Return [X, Y] of the center of cell containing provided text 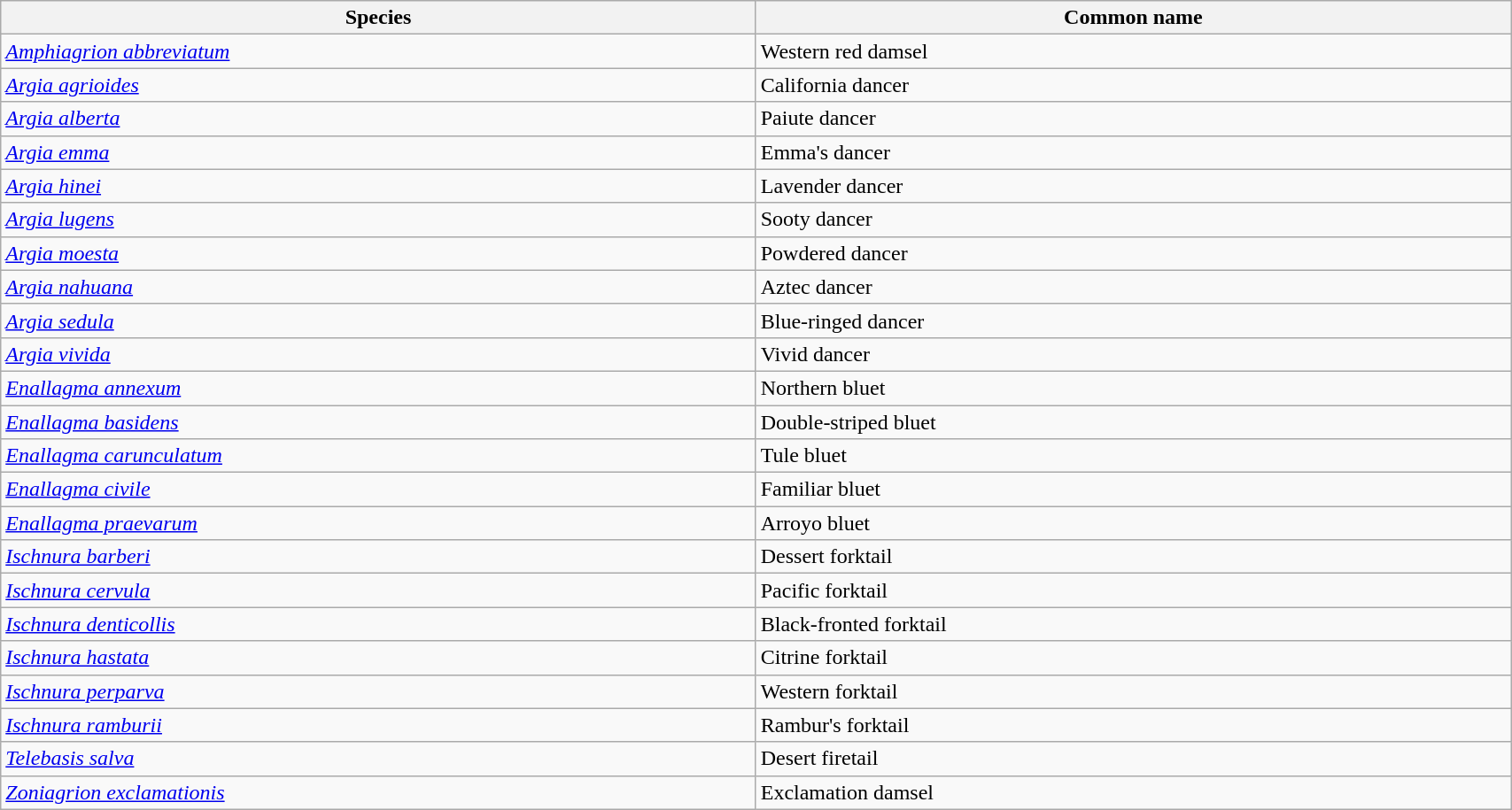
Arroyo bluet [1133, 523]
Familiar bluet [1133, 490]
Enallagma civile [378, 490]
Enallagma praevarum [378, 523]
Western forktail [1133, 691]
Rambur's forktail [1133, 725]
Tule bluet [1133, 456]
Argia lugens [378, 220]
Exclamation damsel [1133, 792]
Blue-ringed dancer [1133, 320]
Emma's dancer [1133, 152]
Desert firetail [1133, 759]
Aztec dancer [1133, 287]
Black-fronted forktail [1133, 624]
Amphiagrion abbreviatum [378, 51]
Telebasis salva [378, 759]
Enallagma basidens [378, 422]
Enallagma carunculatum [378, 456]
Pacific forktail [1133, 590]
Argia agrioides [378, 85]
Enallagma annexum [378, 388]
Ischnura barberi [378, 557]
Ischnura perparva [378, 691]
Argia nahuana [378, 287]
Sooty dancer [1133, 220]
Dessert forktail [1133, 557]
Paiute dancer [1133, 119]
Ischnura hastata [378, 658]
Argia sedula [378, 320]
Argia moesta [378, 253]
Ischnura cervula [378, 590]
Citrine forktail [1133, 658]
Common name [1133, 18]
Double-striped bluet [1133, 422]
Argia hinei [378, 186]
Argia alberta [378, 119]
Ischnura ramburii [378, 725]
Argia vivida [378, 354]
Species [378, 18]
Ischnura denticollis [378, 624]
Zoniagrion exclamationis [378, 792]
Argia emma [378, 152]
Vivid dancer [1133, 354]
Western red damsel [1133, 51]
Powdered dancer [1133, 253]
California dancer [1133, 85]
Northern bluet [1133, 388]
Lavender dancer [1133, 186]
